Locate the cell with the specified text and output its (x, y) center coordinate. 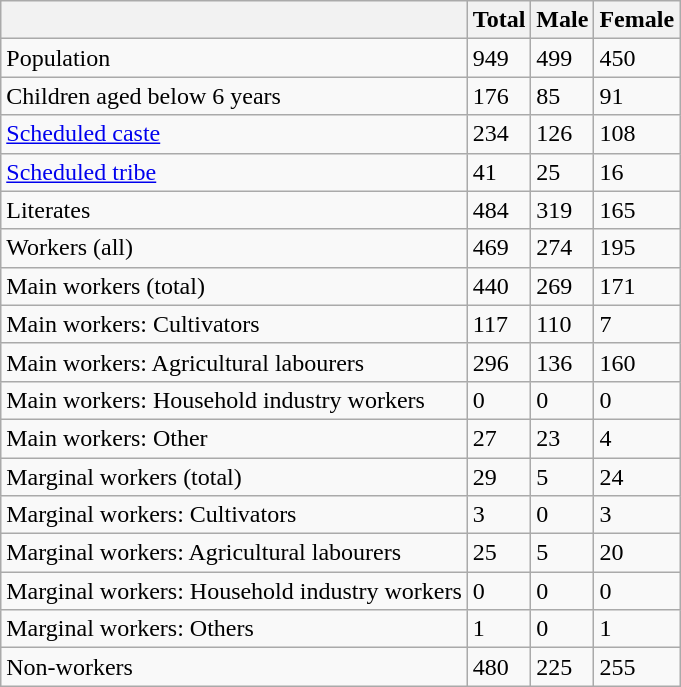
16 (637, 172)
Literates (234, 210)
136 (562, 362)
499 (562, 58)
126 (562, 134)
Workers (all) (234, 248)
296 (499, 362)
Main workers: Other (234, 438)
Scheduled caste (234, 134)
91 (637, 96)
110 (562, 324)
949 (499, 58)
29 (499, 477)
27 (499, 438)
Female (637, 20)
Scheduled tribe (234, 172)
Male (562, 20)
20 (637, 553)
255 (637, 667)
Children aged below 6 years (234, 96)
Marginal workers (total) (234, 477)
469 (499, 248)
108 (637, 134)
41 (499, 172)
Non-workers (234, 667)
319 (562, 210)
160 (637, 362)
234 (499, 134)
Marginal workers: Others (234, 629)
450 (637, 58)
225 (562, 667)
23 (562, 438)
274 (562, 248)
4 (637, 438)
7 (637, 324)
440 (499, 286)
Marginal workers: Household industry workers (234, 591)
176 (499, 96)
Main workers (total) (234, 286)
Main workers: Agricultural labourers (234, 362)
Total (499, 20)
Marginal workers: Agricultural labourers (234, 553)
269 (562, 286)
484 (499, 210)
Main workers: Cultivators (234, 324)
165 (637, 210)
195 (637, 248)
117 (499, 324)
480 (499, 667)
24 (637, 477)
Population (234, 58)
171 (637, 286)
Main workers: Household industry workers (234, 400)
Marginal workers: Cultivators (234, 515)
85 (562, 96)
